Provide the [x, y] coordinate of the cell's center where the given text is located.  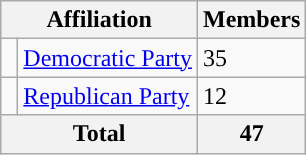
Republican Party [108, 96]
Members [251, 20]
Total [100, 134]
35 [251, 58]
12 [251, 96]
47 [251, 134]
Affiliation [100, 20]
Democratic Party [108, 58]
